Determine the [x, y] coordinate at the center of the cell enclosing the given text.  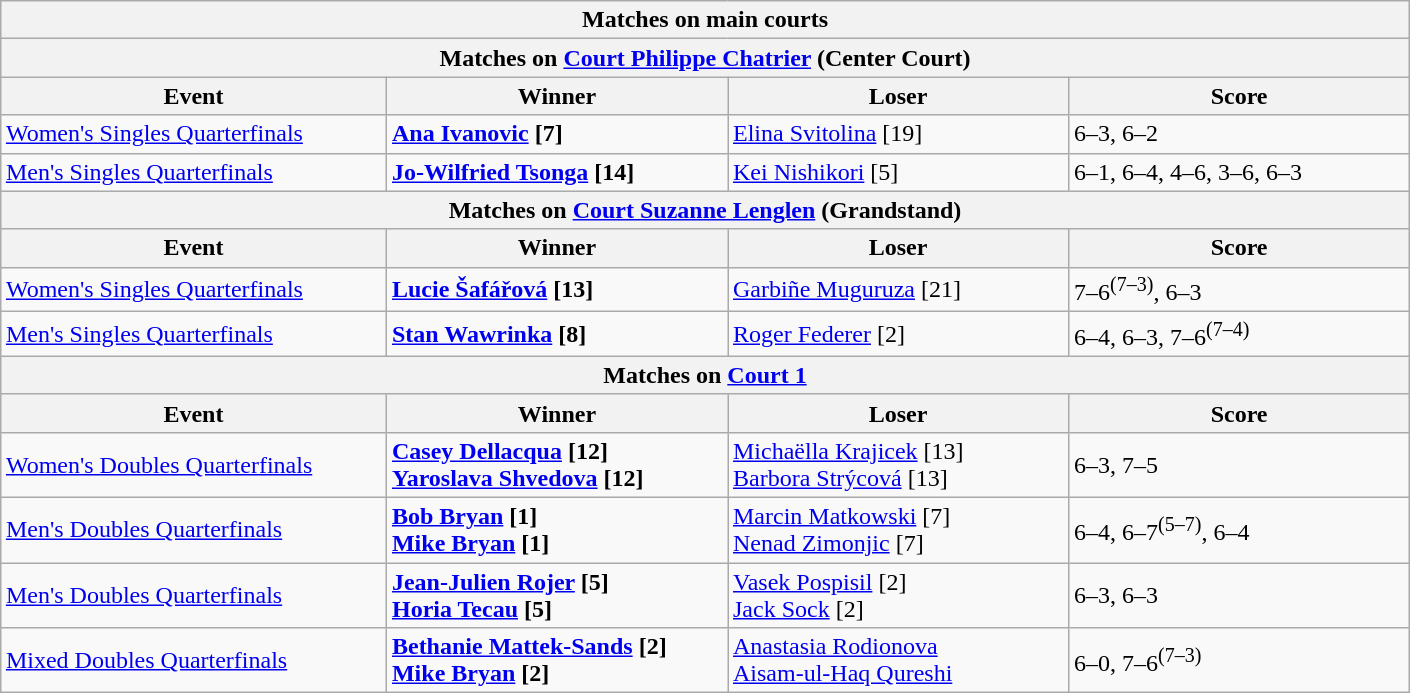
Matches on Court 1 [704, 375]
Casey Dellacqua [12] Yaroslava Shvedova [12] [556, 464]
Jo-Wilfried Tsonga [14] [556, 172]
Marcin Matkowski [7] Nenad Zimonjic [7] [898, 530]
Michaëlla Krajicek [13] Barbora Strýcová [13] [898, 464]
Matches on Court Philippe Chatrier (Center Court) [704, 58]
6–1, 6–4, 4–6, 3–6, 6–3 [1240, 172]
6–4, 6–3, 7–6(7–4) [1240, 334]
Garbiñe Muguruza [21] [898, 290]
6–3, 7–5 [1240, 464]
Jean-Julien Rojer [5] Horia Tecau [5] [556, 596]
Lucie Šafářová [13] [556, 290]
Ana Ivanovic [7] [556, 134]
6–3, 6–2 [1240, 134]
Stan Wawrinka [8] [556, 334]
Vasek Pospisil [2] Jack Sock [2] [898, 596]
Bob Bryan [1] Mike Bryan [1] [556, 530]
6–4, 6–7(5–7), 6–4 [1240, 530]
Matches on main courts [704, 20]
Kei Nishikori [5] [898, 172]
Mixed Doubles Quarterfinals [193, 660]
7–6(7–3), 6–3 [1240, 290]
6–0, 7–6(7–3) [1240, 660]
6–3, 6–3 [1240, 596]
Bethanie Mattek-Sands [2] Mike Bryan [2] [556, 660]
Roger Federer [2] [898, 334]
Matches on Court Suzanne Lenglen (Grandstand) [704, 210]
Elina Svitolina [19] [898, 134]
Women's Doubles Quarterfinals [193, 464]
Anastasia Rodionova Aisam-ul-Haq Qureshi [898, 660]
